Determine the (x, y) coordinate at the center of the cell enclosing the given text.  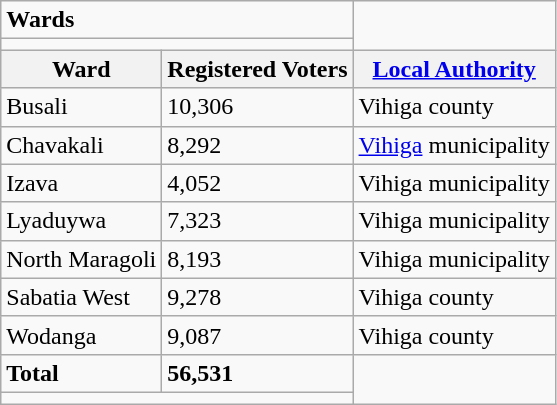
Local Authority (454, 69)
North Maragoli (82, 259)
Wodanga (82, 335)
10,306 (258, 107)
8,292 (258, 145)
7,323 (258, 221)
9,087 (258, 335)
9,278 (258, 297)
Busali (82, 107)
Wards (177, 20)
Ward (82, 69)
Lyaduywa (82, 221)
Total (82, 373)
Izava (82, 183)
Chavakali (82, 145)
8,193 (258, 259)
4,052 (258, 183)
Sabatia West (82, 297)
56,531 (258, 373)
Registered Voters (258, 69)
